Detect which cell encompasses the target text, then output its [X, Y] center coordinate. 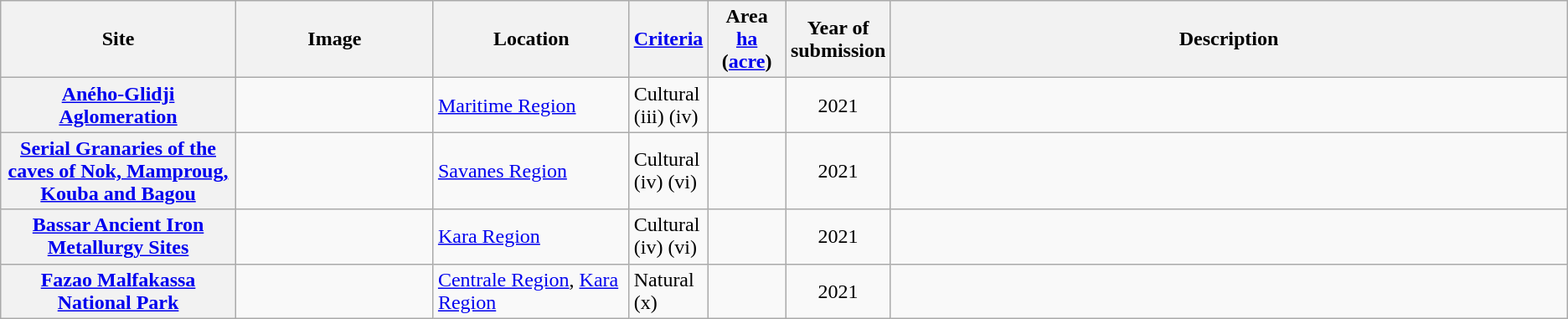
Kara Region [531, 236]
Description [1229, 39]
Fazao Malfakassa National Park [119, 291]
Cultural (iii) (iv) [668, 105]
Year of submission [838, 39]
Serial Granaries of the caves of Nok, Mamproug, Kouba and Bagou [119, 171]
Savanes Region [531, 171]
Criteria [668, 39]
Centrale Region, Kara Region [531, 291]
Image [334, 39]
Aného-Glidji Aglomeration [119, 105]
Maritime Region [531, 105]
Site [119, 39]
Bassar Ancient Iron Metallurgy Sites [119, 236]
Areaha (acre) [747, 39]
Natural (x) [668, 291]
Location [531, 39]
